Determine the [x, y] coordinate at the center of the cell enclosing the given text.  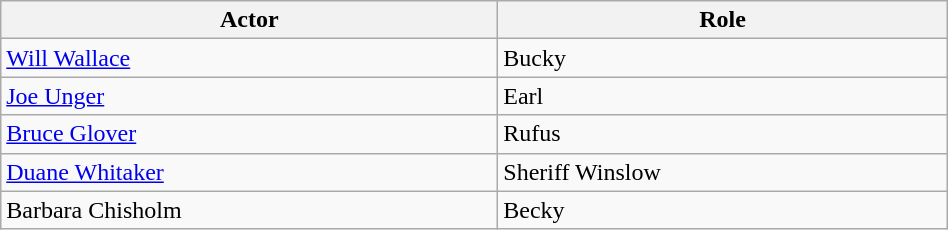
Becky [722, 210]
Sheriff Winslow [722, 172]
Duane Whitaker [250, 172]
Rufus [722, 134]
Role [722, 20]
Earl [722, 96]
Bucky [722, 58]
Bruce Glover [250, 134]
Barbara Chisholm [250, 210]
Actor [250, 20]
Joe Unger [250, 96]
Will Wallace [250, 58]
